Identify which cell holds the provided text, then report its (x, y) central coordinate. 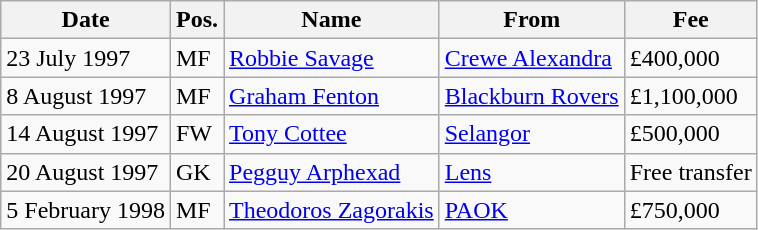
5 February 1998 (86, 210)
Fee (690, 20)
Name (332, 20)
Crewe Alexandra (532, 58)
Selangor (532, 134)
14 August 1997 (86, 134)
£400,000 (690, 58)
8 August 1997 (86, 96)
PAOK (532, 210)
FW (196, 134)
GK (196, 172)
From (532, 20)
Free transfer (690, 172)
Pos. (196, 20)
Pegguy Arphexad (332, 172)
Theodoros Zagorakis (332, 210)
Lens (532, 172)
£750,000 (690, 210)
Robbie Savage (332, 58)
Date (86, 20)
Tony Cottee (332, 134)
20 August 1997 (86, 172)
Blackburn Rovers (532, 96)
Graham Fenton (332, 96)
£1,100,000 (690, 96)
£500,000 (690, 134)
23 July 1997 (86, 58)
